Scan for the cell matching the given text and deliver its [X, Y] coordinate at center. 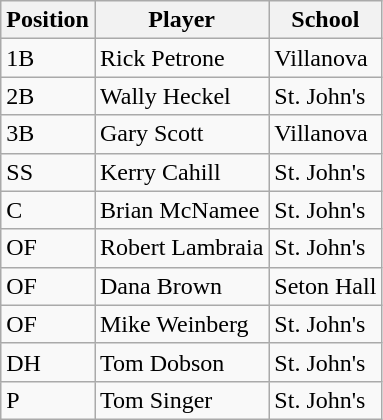
Tom Dobson [181, 362]
Brian McNamee [181, 210]
SS [48, 172]
1B [48, 58]
3B [48, 134]
Wally Heckel [181, 96]
Position [48, 20]
School [326, 20]
C [48, 210]
Dana Brown [181, 286]
Seton Hall [326, 286]
P [48, 400]
Tom Singer [181, 400]
Mike Weinberg [181, 324]
2B [48, 96]
Gary Scott [181, 134]
Player [181, 20]
Robert Lambraia [181, 248]
Kerry Cahill [181, 172]
DH [48, 362]
Rick Petrone [181, 58]
